Return the [X, Y] coordinate for the center point of the cell that contains the specified text.  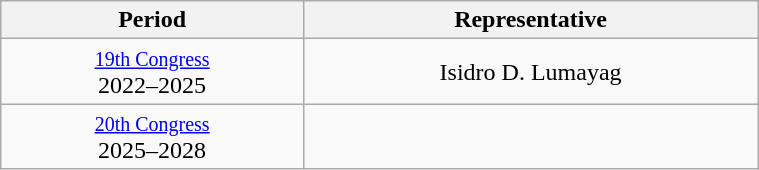
Period [152, 20]
19th Congress2022–2025 [152, 72]
20th Congress2025–2028 [152, 136]
Representative [530, 20]
Isidro D. Lumayag [530, 72]
